Identify which cell holds the provided text, then report its [x, y] central coordinate. 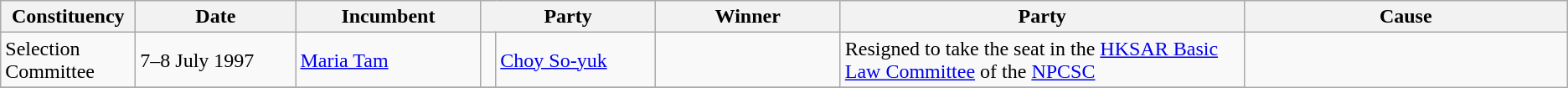
Date [216, 17]
Constituency [69, 17]
7–8 July 1997 [216, 60]
Cause [1406, 17]
Selection Committee [69, 60]
Maria Tam [389, 60]
Incumbent [389, 17]
Resigned to take the seat in the HKSAR Basic Law Committee of the NPCSC [1042, 60]
Winner [747, 17]
Choy So-yuk [575, 60]
